Locate the cell with the specified text and output its [X, Y] center coordinate. 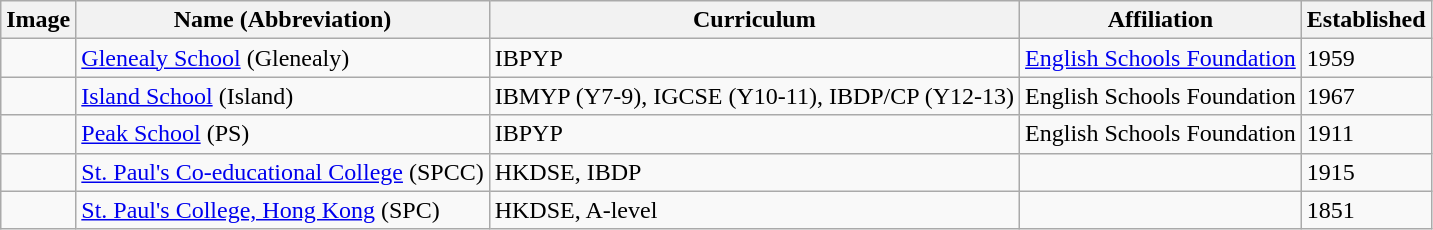
Image [38, 20]
1851 [1366, 210]
Peak School (PS) [282, 134]
HKDSE, A-level [754, 210]
1959 [1366, 58]
Affiliation [1161, 20]
Name (Abbreviation) [282, 20]
1911 [1366, 134]
1967 [1366, 96]
St. Paul's College, Hong Kong (SPC) [282, 210]
IBMYP (Y7-9), IGCSE (Y10-11), IBDP/CP (Y12-13) [754, 96]
Glenealy School (Glenealy) [282, 58]
St. Paul's Co-educational College (SPCC) [282, 172]
1915 [1366, 172]
Island School (Island) [282, 96]
Curriculum [754, 20]
HKDSE, IBDP [754, 172]
Established [1366, 20]
